Pinpoint the cell where the given text exists, returning its [X, Y] midpoint coordinate. 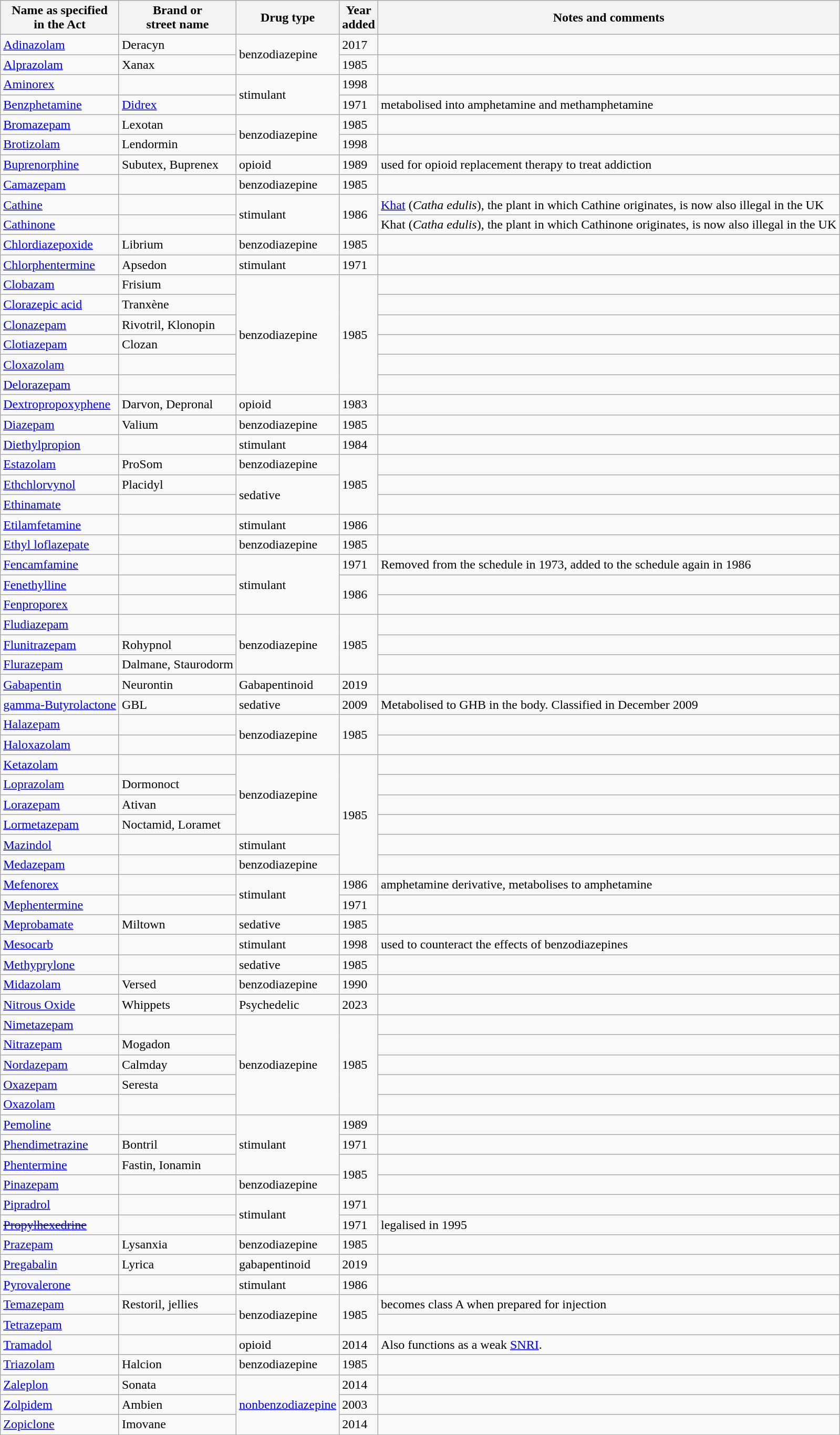
1984 [359, 445]
2009 [359, 705]
Restoril, jellies [178, 1305]
Fenproporex [60, 605]
Nimetazepam [60, 1025]
Oxazepam [60, 1085]
Methyprylone [60, 965]
Ambien [178, 1405]
Midazolam [60, 985]
Subutex, Buprenex [178, 164]
Alprazolam [60, 65]
Prazepam [60, 1245]
Clonazepam [60, 325]
Deracyn [178, 45]
Dormonoct [178, 784]
Ethchlorvynol [60, 484]
Brotizolam [60, 144]
Benzphetamine [60, 105]
Phendimetrazine [60, 1144]
Dalmane, Staurodorm [178, 665]
Delorazepam [60, 385]
Imovane [178, 1424]
Versed [178, 985]
Dextropropoxyphene [60, 405]
Diethylpropion [60, 445]
Diazepam [60, 425]
Pinazepam [60, 1184]
Also functions as a weak SNRI. [608, 1345]
Oxazolam [60, 1104]
Buprenorphine [60, 164]
Psychedelic [287, 1005]
2003 [359, 1405]
Pemoline [60, 1124]
Adinazolam [60, 45]
Brand orstreet name [178, 18]
Gabapentinoid [287, 685]
Ethinamate [60, 504]
Medazepam [60, 864]
metabolised into amphetamine and methamphetamine [608, 105]
Xanax [178, 65]
Darvon, Depronal [178, 405]
Bontril [178, 1144]
Flurazepam [60, 665]
2017 [359, 45]
Drug type [287, 18]
Lormetazepam [60, 824]
Nordazepam [60, 1065]
Tranxène [178, 305]
Calmday [178, 1065]
Lorazepam [60, 804]
Estazolam [60, 464]
Whippets [178, 1005]
Fastin, Ionamin [178, 1164]
Apsedon [178, 264]
Loprazolam [60, 784]
Ketazolam [60, 765]
Rohypnol [178, 645]
becomes class A when prepared for injection [608, 1305]
Lyrica [178, 1265]
Mazindol [60, 844]
Nitrous Oxide [60, 1005]
Propylhexedrine [60, 1225]
Yearadded [359, 18]
Meprobamate [60, 925]
Clorazepic acid [60, 305]
amphetamine derivative, metabolises to amphetamine [608, 884]
Pipradrol [60, 1204]
used to counteract the effects of benzodiazepines [608, 945]
Chlorphentermine [60, 264]
Fencamfamine [60, 564]
Phentermine [60, 1164]
Zopiclone [60, 1424]
Fenethylline [60, 585]
Placidyl [178, 484]
Mefenorex [60, 884]
Khat (Catha edulis), the plant in which Cathinone originates, is now also illegal in the UK [608, 224]
2023 [359, 1005]
Ativan [178, 804]
Notes and comments [608, 18]
Halcion [178, 1365]
nonbenzodiazepine [287, 1405]
Aminorex [60, 85]
used for opioid replacement therapy to treat addiction [608, 164]
1983 [359, 405]
Mesocarb [60, 945]
Cloxazolam [60, 365]
Metabolised to GHB in the body. Classified in December 2009 [608, 705]
Lexotan [178, 125]
Ethyl loflazepate [60, 544]
Chlordiazepoxide [60, 244]
Name as specifiedin the Act [60, 18]
Seresta [178, 1085]
Halazepam [60, 725]
Removed from the schedule in 1973, added to the schedule again in 1986 [608, 564]
Haloxazolam [60, 745]
Camazepam [60, 184]
Gabapentin [60, 685]
gamma-Butyrolactone [60, 705]
Sonata [178, 1385]
Pyrovalerone [60, 1285]
Tramadol [60, 1345]
Noctamid, Loramet [178, 824]
1990 [359, 985]
Miltown [178, 925]
gabapentinoid [287, 1265]
Zolpidem [60, 1405]
Etilamfetamine [60, 524]
Valium [178, 425]
Flunitrazepam [60, 645]
Lysanxia [178, 1245]
Neurontin [178, 685]
Cathine [60, 204]
Zaleplon [60, 1385]
Librium [178, 244]
Cathinone [60, 224]
Didrex [178, 105]
GBL [178, 705]
Frisium [178, 285]
Khat (Catha edulis), the plant in which Cathine originates, is now also illegal in the UK [608, 204]
Pregabalin [60, 1265]
Mephentermine [60, 904]
Triazolam [60, 1365]
Clozan [178, 345]
Lendormin [178, 144]
legalised in 1995 [608, 1225]
Nitrazepam [60, 1045]
ProSom [178, 464]
Clotiazepam [60, 345]
Fludiazepam [60, 625]
Bromazepam [60, 125]
Tetrazepam [60, 1325]
Rivotril, Klonopin [178, 325]
Clobazam [60, 285]
Temazepam [60, 1305]
Mogadon [178, 1045]
